For the text-containing cell, return its midpoint in [X, Y] coordinate format. 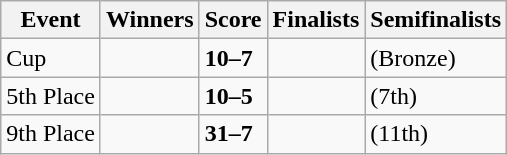
10–5 [233, 96]
Winners [150, 20]
Cup [51, 58]
Score [233, 20]
Finalists [316, 20]
31–7 [233, 134]
Event [51, 20]
(7th) [436, 96]
10–7 [233, 58]
(11th) [436, 134]
(Bronze) [436, 58]
Semifinalists [436, 20]
9th Place [51, 134]
5th Place [51, 96]
